Scan for the cell matching the given text and deliver its (X, Y) coordinate at center. 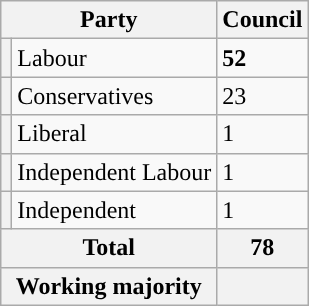
Independent Labour (114, 172)
52 (262, 58)
Liberal (114, 134)
Independent (114, 210)
23 (262, 96)
Conservatives (114, 96)
Party (109, 20)
Total (109, 248)
78 (262, 248)
Working majority (109, 286)
Labour (114, 58)
Council (262, 20)
